Locate the cell with the specified text and output its (x, y) center coordinate. 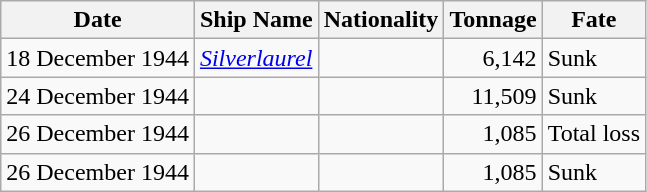
6,142 (493, 58)
Nationality (381, 20)
Ship Name (256, 20)
Tonnage (493, 20)
Silverlaurel (256, 58)
24 December 1944 (98, 96)
11,509 (493, 96)
Total loss (594, 134)
Fate (594, 20)
18 December 1944 (98, 58)
Date (98, 20)
